Output the (X, Y) coordinate of the center of the cell containing the given text.  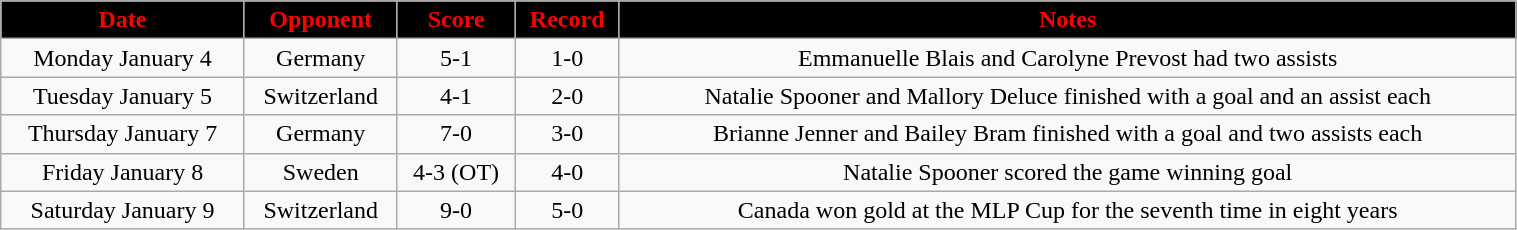
4-3 (OT) (456, 172)
5-0 (567, 210)
3-0 (567, 134)
Canada won gold at the MLP Cup for the seventh time in eight years (1068, 210)
4-0 (567, 172)
Emmanuelle Blais and Carolyne Prevost had two assists (1068, 58)
Monday January 4 (123, 58)
Date (123, 20)
2-0 (567, 96)
Natalie Spooner scored the game winning goal (1068, 172)
Natalie Spooner and Mallory Deluce finished with a goal and an assist each (1068, 96)
Thursday January 7 (123, 134)
Notes (1068, 20)
Sweden (320, 172)
Opponent (320, 20)
Friday January 8 (123, 172)
9-0 (456, 210)
Score (456, 20)
1-0 (567, 58)
Saturday January 9 (123, 210)
4-1 (456, 96)
Tuesday January 5 (123, 96)
Record (567, 20)
Brianne Jenner and Bailey Bram finished with a goal and two assists each (1068, 134)
5-1 (456, 58)
7-0 (456, 134)
